Search for the cell housing the specified text and yield its [X, Y] center coordinate. 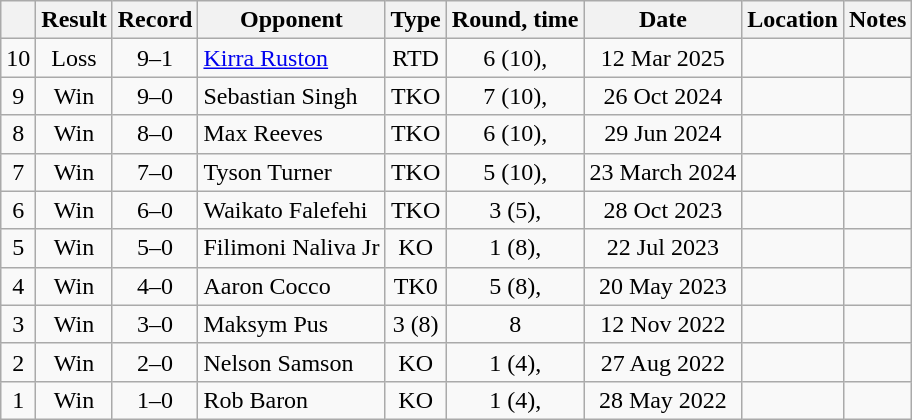
12 Mar 2025 [663, 58]
Record [155, 20]
6 [18, 210]
6–0 [155, 210]
Aaron Cocco [292, 286]
Filimoni Naliva Jr [292, 248]
26 Oct 2024 [663, 96]
Result [74, 20]
Tyson Turner [292, 172]
3 [18, 324]
5–0 [155, 248]
23 March 2024 [663, 172]
Type [416, 20]
Waikato Falefehi [292, 210]
8–0 [155, 134]
RTD [416, 58]
9–0 [155, 96]
28 May 2022 [663, 400]
9 [18, 96]
3 (8) [416, 324]
29 Jun 2024 [663, 134]
7 (10), [515, 96]
2–0 [155, 362]
20 May 2023 [663, 286]
2 [18, 362]
7–0 [155, 172]
27 Aug 2022 [663, 362]
Round, time [515, 20]
TK0 [416, 286]
Kirra Ruston [292, 58]
Sebastian Singh [292, 96]
Opponent [292, 20]
7 [18, 172]
Location [793, 20]
Loss [74, 58]
5 (8), [515, 286]
1–0 [155, 400]
1 [18, 400]
Rob Baron [292, 400]
3 (5), [515, 210]
4–0 [155, 286]
5 [18, 248]
Max Reeves [292, 134]
3–0 [155, 324]
5 (10), [515, 172]
22 Jul 2023 [663, 248]
1 (8), [515, 248]
Date [663, 20]
Nelson Samson [292, 362]
10 [18, 58]
4 [18, 286]
12 Nov 2022 [663, 324]
Notes [877, 20]
28 Oct 2023 [663, 210]
9–1 [155, 58]
Maksym Pus [292, 324]
